For the text-containing cell, return its midpoint in (X, Y) coordinate format. 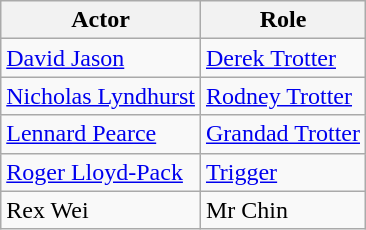
Trigger (282, 172)
David Jason (101, 58)
Lennard Pearce (101, 134)
Derek Trotter (282, 58)
Actor (101, 20)
Mr Chin (282, 210)
Rodney Trotter (282, 96)
Role (282, 20)
Grandad Trotter (282, 134)
Rex Wei (101, 210)
Roger Lloyd-Pack (101, 172)
Nicholas Lyndhurst (101, 96)
